Scan for the cell matching the given text and deliver its [x, y] coordinate at center. 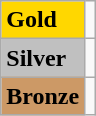
Bronze [43, 96]
Silver [43, 58]
Gold [43, 20]
